From the cell containing the given text, extract its center point as (x, y) coordinate. 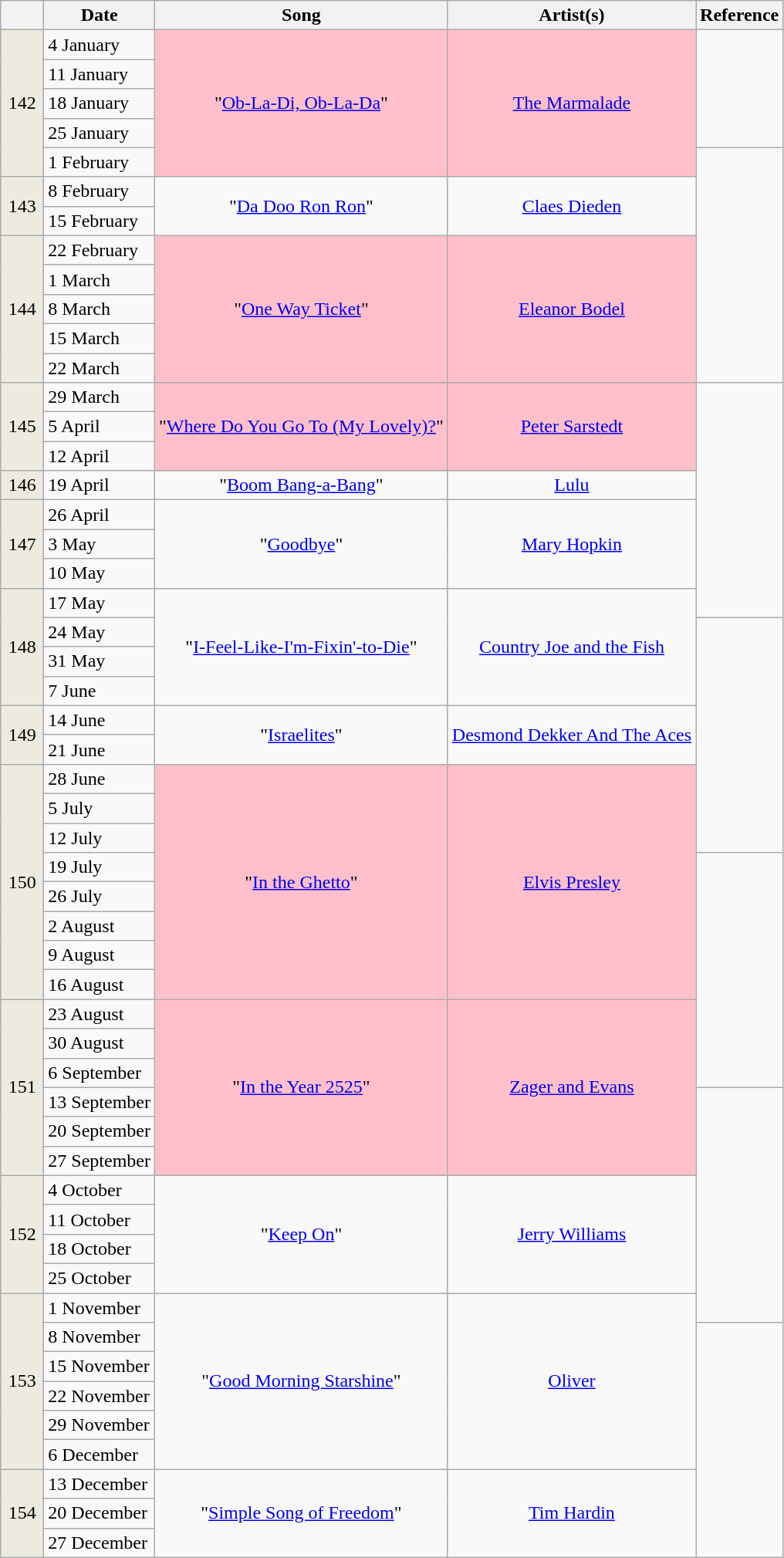
152 (22, 1234)
"I-Feel-Like-I'm-Fixin'-to-Die" (302, 647)
4 October (100, 1190)
Zager and Evans (571, 1087)
151 (22, 1087)
Oliver (571, 1381)
24 May (100, 632)
21 June (100, 749)
Artist(s) (571, 15)
5 July (100, 808)
1 November (100, 1308)
Eleanor Bodel (571, 309)
"Goodbye" (302, 544)
Mary Hopkin (571, 544)
"In the Ghetto" (302, 881)
12 April (100, 456)
22 February (100, 250)
26 July (100, 897)
153 (22, 1381)
148 (22, 647)
"Good Morning Starshine" (302, 1381)
18 October (100, 1249)
"Keep On" (302, 1234)
18 January (100, 103)
Tim Hardin (571, 1513)
12 July (100, 837)
Elvis Presley (571, 881)
15 November (100, 1367)
20 December (100, 1513)
7 June (100, 691)
8 March (100, 309)
28 June (100, 779)
"Boom Bang-a-Bang" (302, 485)
25 January (100, 133)
Date (100, 15)
145 (22, 427)
20 September (100, 1131)
143 (22, 206)
"Ob-La-Di, Ob-La-Da" (302, 103)
8 November (100, 1337)
1 March (100, 279)
Country Joe and the Fish (571, 647)
1 February (100, 162)
14 June (100, 720)
2 August (100, 926)
8 February (100, 191)
16 August (100, 985)
"Simple Song of Freedom" (302, 1513)
5 April (100, 427)
11 October (100, 1219)
17 May (100, 603)
13 September (100, 1102)
22 November (100, 1396)
"Israelites" (302, 735)
149 (22, 735)
Lulu (571, 485)
"Where Do You Go To (My Lovely)?" (302, 427)
150 (22, 881)
22 March (100, 368)
Song (302, 15)
142 (22, 103)
9 August (100, 955)
26 April (100, 515)
6 September (100, 1073)
15 March (100, 338)
Jerry Williams (571, 1234)
25 October (100, 1278)
Desmond Dekker And The Aces (571, 735)
29 November (100, 1425)
"Da Doo Ron Ron" (302, 206)
146 (22, 485)
19 July (100, 867)
"One Way Ticket" (302, 309)
27 December (100, 1543)
31 May (100, 661)
"In the Year 2525" (302, 1087)
19 April (100, 485)
6 December (100, 1455)
144 (22, 309)
The Marmalade (571, 103)
3 May (100, 544)
27 September (100, 1161)
4 January (100, 45)
29 March (100, 397)
15 February (100, 221)
154 (22, 1513)
11 January (100, 74)
Reference (739, 15)
23 August (100, 1014)
10 May (100, 573)
13 December (100, 1484)
147 (22, 544)
Claes Dieden (571, 206)
Peter Sarstedt (571, 427)
30 August (100, 1043)
